Identify which cell holds the provided text, then report its (x, y) central coordinate. 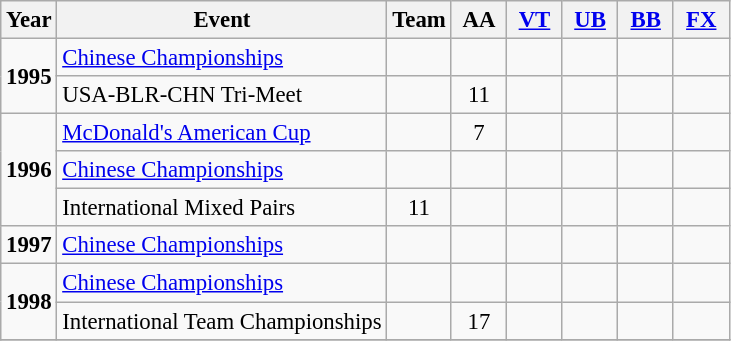
VT (535, 20)
USA-BLR-CHN Tri-Meet (222, 95)
UB (590, 20)
Year (29, 20)
7 (479, 133)
1996 (29, 170)
International Mixed Pairs (222, 208)
1997 (29, 245)
1998 (29, 302)
Event (222, 20)
17 (479, 321)
Team (419, 20)
FX (701, 20)
McDonald's American Cup (222, 133)
International Team Championships (222, 321)
AA (479, 20)
BB (646, 20)
1995 (29, 76)
